Find where the given text appears and provide that cell's center as [X, Y] coordinate. 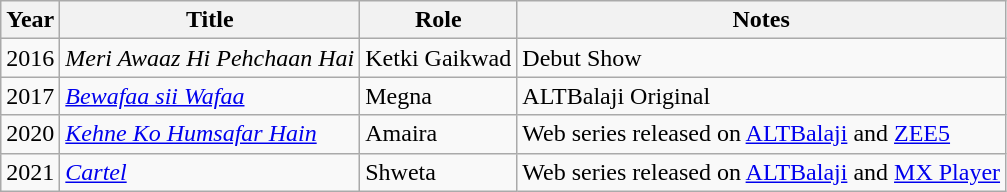
Role [438, 20]
Cartel [210, 172]
Web series released on ALTBalaji and ZEE5 [762, 134]
Shweta [438, 172]
Bewafaa sii Wafaa [210, 96]
Meri Awaaz Hi Pehchaan Hai [210, 58]
Web series released on ALTBalaji and MX Player [762, 172]
Kehne Ko Humsafar Hain [210, 134]
ALTBalaji Original [762, 96]
Year [30, 20]
2016 [30, 58]
2017 [30, 96]
2021 [30, 172]
Megna [438, 96]
Debut Show [762, 58]
2020 [30, 134]
Title [210, 20]
Amaira [438, 134]
Ketki Gaikwad [438, 58]
Notes [762, 20]
